Extract the (X, Y) coordinate from the center of the cell holding the provided text.  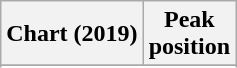
Chart (2019) (72, 34)
Peakposition (189, 34)
